From the cell containing the given text, extract its center point as (X, Y) coordinate. 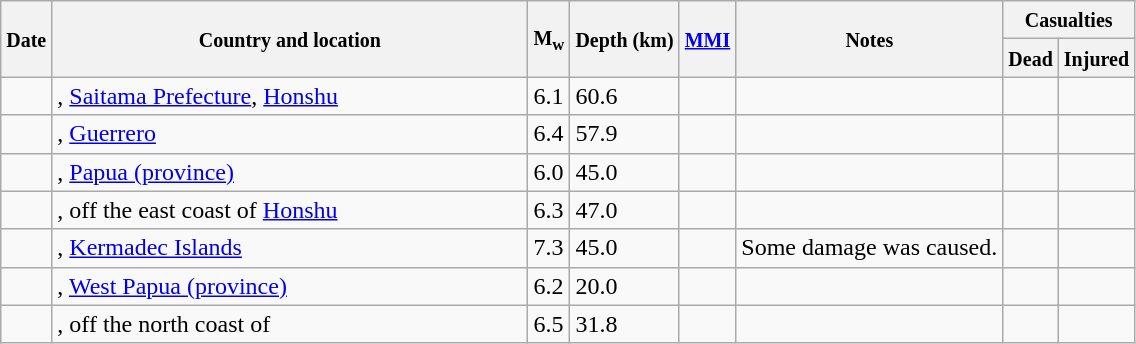
6.2 (549, 286)
7.3 (549, 248)
6.5 (549, 324)
6.1 (549, 96)
, off the north coast of (290, 324)
, off the east coast of Honshu (290, 210)
Mw (549, 39)
, Kermadec Islands (290, 248)
Dead (1031, 58)
, West Papua (province) (290, 286)
, Saitama Prefecture, Honshu (290, 96)
60.6 (624, 96)
31.8 (624, 324)
6.3 (549, 210)
6.4 (549, 134)
20.0 (624, 286)
57.9 (624, 134)
Depth (km) (624, 39)
, Guerrero (290, 134)
6.0 (549, 172)
Date (26, 39)
Country and location (290, 39)
MMI (708, 39)
Injured (1096, 58)
, Papua (province) (290, 172)
Some damage was caused. (870, 248)
Notes (870, 39)
Casualties (1069, 20)
47.0 (624, 210)
